Scan for the cell matching the given text and deliver its (X, Y) coordinate at center. 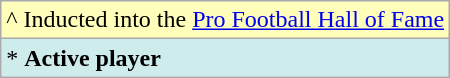
* Active player (226, 58)
^ Inducted into the Pro Football Hall of Fame (226, 20)
